Search for the cell housing the specified text and yield its [x, y] center coordinate. 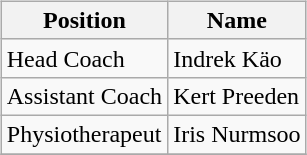
Head Coach [84, 58]
Name [237, 20]
Iris Nurmsoo [237, 134]
Assistant Coach [84, 96]
Physiotherapeut [84, 134]
Indrek Käo [237, 58]
Kert Preeden [237, 96]
Position [84, 20]
